Find where the given text appears and provide that cell's center as (x, y) coordinate. 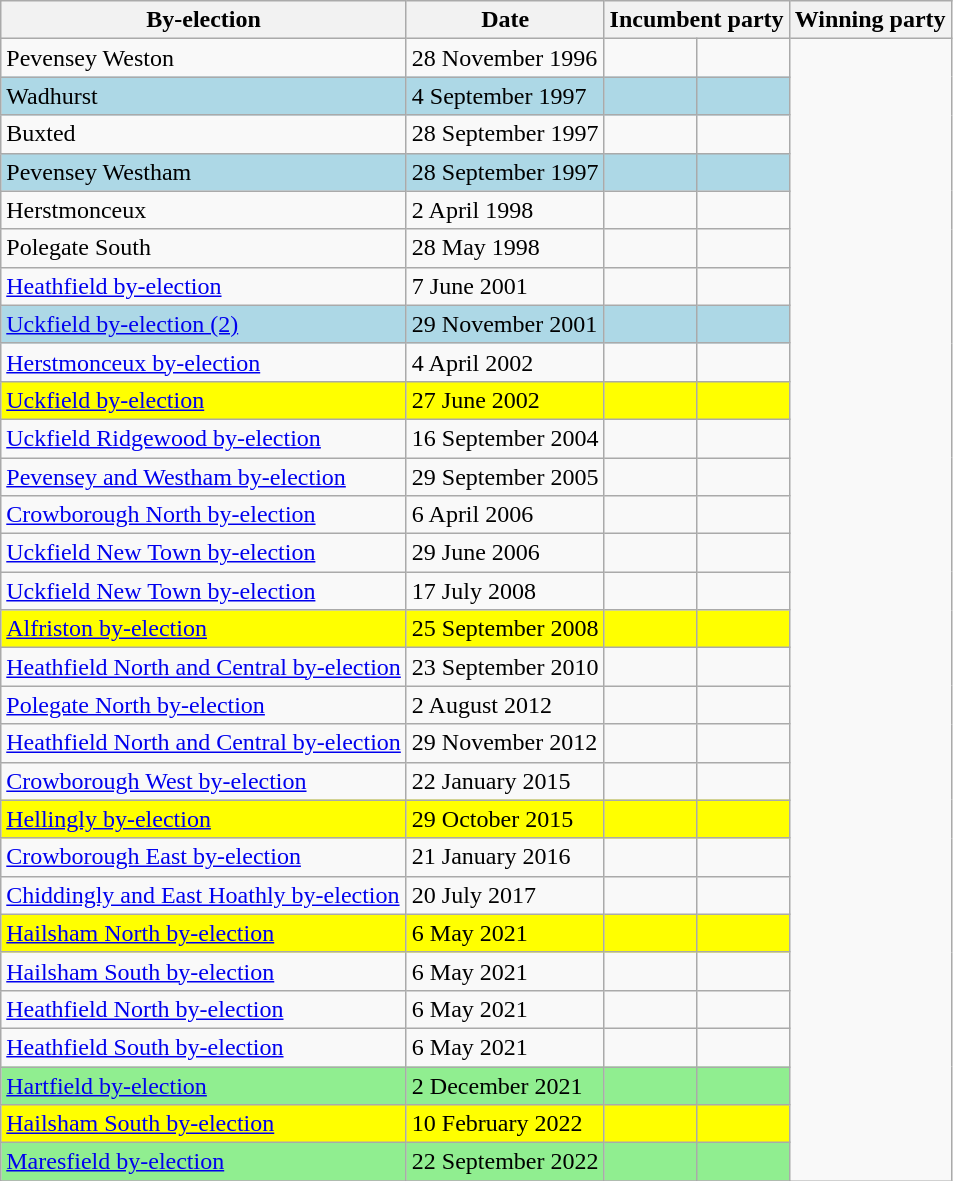
21 January 2016 (505, 857)
28 May 1998 (505, 248)
17 July 2008 (505, 591)
Crowborough East by-election (204, 857)
Maresfield by-election (204, 1162)
2 April 1998 (505, 210)
Herstmonceux by-election (204, 362)
Heathfield South by-election (204, 1047)
27 June 2002 (505, 400)
20 July 2017 (505, 895)
Crowborough West by-election (204, 781)
29 October 2015 (505, 819)
Incumbent party (696, 20)
Uckfield by-election (204, 400)
Uckfield Ridgewood by-election (204, 438)
29 November 2012 (505, 743)
23 September 2010 (505, 667)
28 November 1996 (505, 58)
25 September 2008 (505, 629)
Polegate South (204, 248)
Hartfield by-election (204, 1085)
Polegate North by-election (204, 705)
Winning party (870, 20)
Uckfield by-election (2) (204, 324)
2 August 2012 (505, 705)
29 November 2001 (505, 324)
Buxted (204, 134)
4 April 2002 (505, 362)
Pevensey Weston (204, 58)
22 September 2022 (505, 1162)
7 June 2001 (505, 286)
Alfriston by-election (204, 629)
Hellingly by-election (204, 819)
29 September 2005 (505, 477)
Heathfield by-election (204, 286)
6 April 2006 (505, 515)
2 December 2021 (505, 1085)
16 September 2004 (505, 438)
Heathfield North by-election (204, 1009)
4 September 1997 (505, 96)
29 June 2006 (505, 553)
Hailsham North by-election (204, 933)
Pevensey Westham (204, 172)
Crowborough North by-election (204, 515)
10 February 2022 (505, 1124)
By-election (204, 20)
Date (505, 20)
Pevensey and Westham by-election (204, 477)
Wadhurst (204, 96)
Herstmonceux (204, 210)
Chiddingly and East Hoathly by-election (204, 895)
22 January 2015 (505, 781)
